Scan for the cell matching the given text and deliver its [X, Y] coordinate at center. 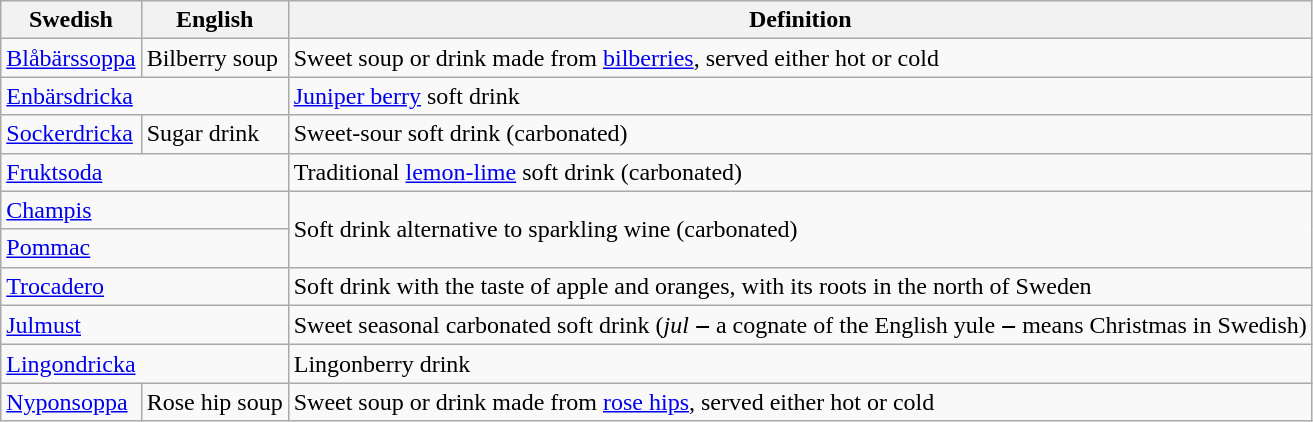
Nyponsoppa [71, 402]
Soft drink with the taste of apple and oranges, with its roots in the north of Sweden [800, 286]
Trocadero [144, 286]
Fruktsoda [144, 172]
Definition [800, 20]
Juniper berry soft drink [800, 96]
Sweet-sour soft drink (carbonated) [800, 134]
Julmust [144, 325]
Soft drink alternative to sparkling wine (carbonated) [800, 229]
Sweet soup or drink made from rose hips, served either hot or cold [800, 402]
Traditional lemon-lime soft drink (carbonated) [800, 172]
English [214, 20]
Bilberry soup [214, 58]
Sweet soup or drink made from bilberries, served either hot or cold [800, 58]
Blåbärssoppa [71, 58]
Sweet seasonal carbonated soft drink (jul ‒ a cognate of the English yule ‒ means Christmas in Swedish) [800, 325]
Swedish [71, 20]
Lingondricka [144, 364]
Sockerdricka [71, 134]
Pommac [144, 248]
Enbärsdricka [144, 96]
Lingonberry drink [800, 364]
Rose hip soup [214, 402]
Sugar drink [214, 134]
Champis [144, 210]
